Find where the given text appears and provide that cell's center as (X, Y) coordinate. 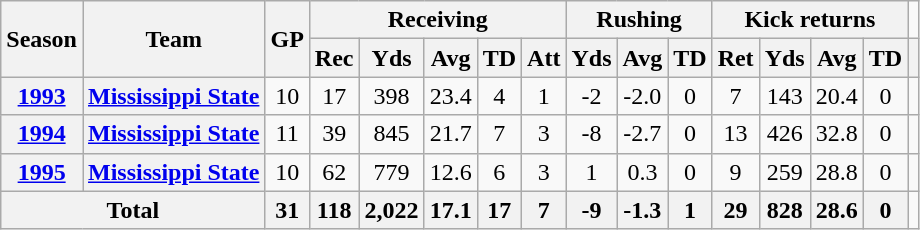
39 (334, 134)
4 (499, 96)
20.4 (836, 96)
Total (133, 210)
-1.3 (642, 210)
Rec (334, 58)
Season (42, 39)
1994 (42, 134)
23.4 (450, 96)
2,022 (392, 210)
426 (784, 134)
-2.7 (642, 134)
32.8 (836, 134)
GP (287, 39)
Rushing (639, 20)
29 (736, 210)
6 (499, 172)
-2 (592, 96)
Receiving (438, 20)
31 (287, 210)
1993 (42, 96)
845 (392, 134)
-9 (592, 210)
779 (392, 172)
21.7 (450, 134)
Team (173, 39)
17.1 (450, 210)
398 (392, 96)
Kick returns (810, 20)
62 (334, 172)
13 (736, 134)
828 (784, 210)
143 (784, 96)
11 (287, 134)
1995 (42, 172)
12.6 (450, 172)
9 (736, 172)
259 (784, 172)
Ret (736, 58)
-8 (592, 134)
Att (544, 58)
118 (334, 210)
28.8 (836, 172)
0.3 (642, 172)
-2.0 (642, 96)
28.6 (836, 210)
